For the text-containing cell, return its midpoint in [X, Y] coordinate format. 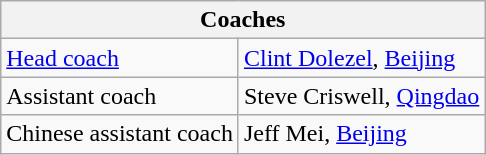
Assistant coach [120, 96]
Head coach [120, 58]
Jeff Mei, Beijing [361, 134]
Chinese assistant coach [120, 134]
Clint Dolezel, Beijing [361, 58]
Steve Criswell, Qingdao [361, 96]
Coaches [243, 20]
